Determine the [x, y] coordinate at the center of the cell enclosing the given text.  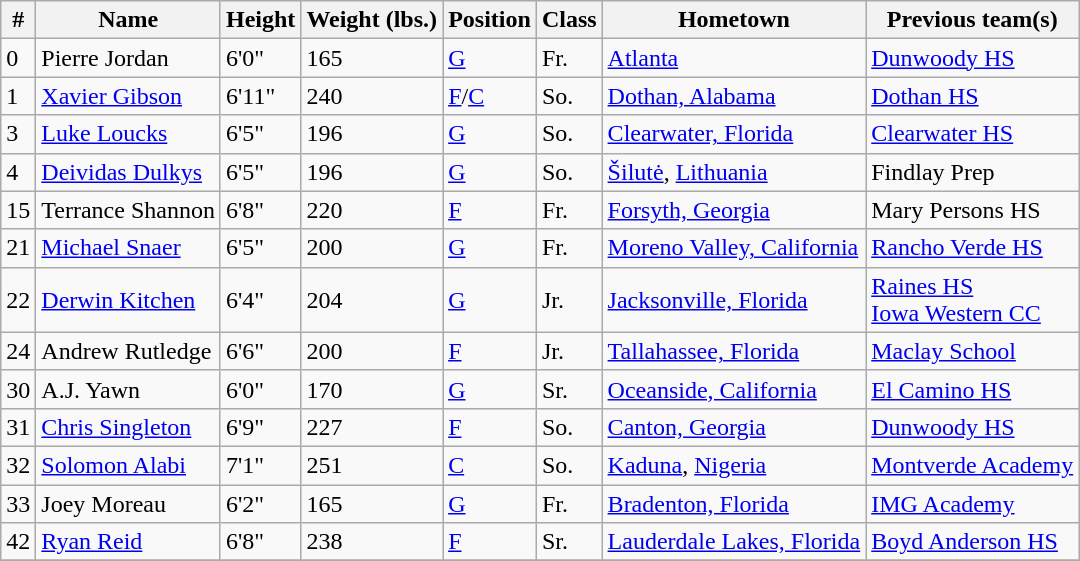
Raines HSIowa Western CC [972, 300]
Joey Moreau [128, 503]
238 [372, 542]
227 [372, 427]
# [18, 20]
Derwin Kitchen [128, 300]
4 [18, 172]
240 [372, 96]
170 [372, 389]
1 [18, 96]
Montverde Academy [972, 465]
Jacksonville, Florida [734, 300]
Forsyth, Georgia [734, 210]
Deividas Dulkys [128, 172]
A.J. Yawn [128, 389]
Clearwater HS [972, 134]
Hometown [734, 20]
6'11" [260, 96]
42 [18, 542]
6'2" [260, 503]
Canton, Georgia [734, 427]
Dothan HS [972, 96]
30 [18, 389]
32 [18, 465]
31 [18, 427]
Oceanside, California [734, 389]
6'9" [260, 427]
3 [18, 134]
Andrew Rutledge [128, 351]
El Camino HS [972, 389]
Height [260, 20]
6'6" [260, 351]
Luke Loucks [128, 134]
Name [128, 20]
Kaduna, Nigeria [734, 465]
Class [569, 20]
6'4" [260, 300]
0 [18, 58]
Weight (lbs.) [372, 20]
Bradenton, Florida [734, 503]
Ryan Reid [128, 542]
IMG Academy [972, 503]
Rancho Verde HS [972, 248]
Findlay Prep [972, 172]
Terrance Shannon [128, 210]
Previous team(s) [972, 20]
15 [18, 210]
24 [18, 351]
220 [372, 210]
Atlanta [734, 58]
C [490, 465]
Michael Snaer [128, 248]
Šilutė, Lithuania [734, 172]
Mary Persons HS [972, 210]
Moreno Valley, California [734, 248]
Position [490, 20]
7'1" [260, 465]
F/C [490, 96]
Lauderdale Lakes, Florida [734, 542]
204 [372, 300]
Xavier Gibson [128, 96]
251 [372, 465]
Solomon Alabi [128, 465]
Maclay School [972, 351]
21 [18, 248]
Boyd Anderson HS [972, 542]
Tallahassee, Florida [734, 351]
Chris Singleton [128, 427]
Clearwater, Florida [734, 134]
Pierre Jordan [128, 58]
Dothan, Alabama [734, 96]
33 [18, 503]
22 [18, 300]
